Identify which cell holds the provided text, then report its [x, y] central coordinate. 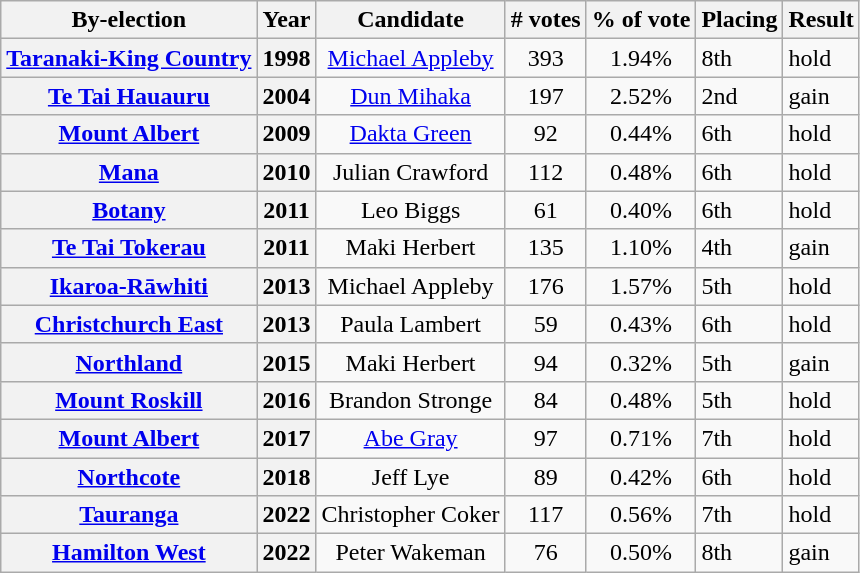
4th [740, 248]
1.94% [641, 58]
0.43% [641, 324]
2.52% [641, 96]
0.50% [641, 553]
Mount Roskill [129, 400]
Dakta Green [410, 134]
Peter Wakeman [410, 553]
2017 [286, 438]
Candidate [410, 20]
Botany [129, 210]
2004 [286, 96]
Christopher Coker [410, 515]
2015 [286, 362]
61 [546, 210]
By-election [129, 20]
0.44% [641, 134]
2010 [286, 172]
92 [546, 134]
Hamilton West [129, 553]
393 [546, 58]
Te Tai Tokerau [129, 248]
Result [821, 20]
0.32% [641, 362]
0.71% [641, 438]
135 [546, 248]
176 [546, 286]
Te Tai Hauauru [129, 96]
Tauranga [129, 515]
76 [546, 553]
97 [546, 438]
89 [546, 477]
2016 [286, 400]
117 [546, 515]
Jeff Lye [410, 477]
197 [546, 96]
# votes [546, 20]
Placing [740, 20]
Julian Crawford [410, 172]
94 [546, 362]
84 [546, 400]
1998 [286, 58]
Paula Lambert [410, 324]
0.42% [641, 477]
0.56% [641, 515]
Abe Gray [410, 438]
112 [546, 172]
Year [286, 20]
Northcote [129, 477]
Brandon Stronge [410, 400]
Dun Mihaka [410, 96]
Leo Biggs [410, 210]
2nd [740, 96]
59 [546, 324]
2009 [286, 134]
1.57% [641, 286]
Mana [129, 172]
Northland [129, 362]
0.40% [641, 210]
2018 [286, 477]
1.10% [641, 248]
Ikaroa-Rāwhiti [129, 286]
Taranaki-King Country [129, 58]
Christchurch East [129, 324]
% of vote [641, 20]
